Find where the given text appears and provide that cell's center as (x, y) coordinate. 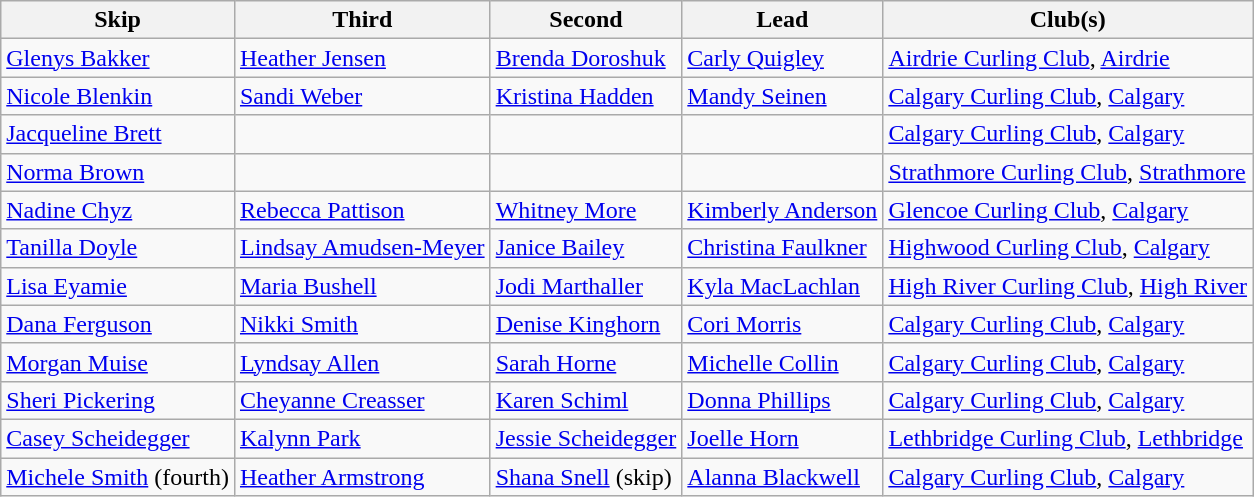
Whitney More (586, 210)
Lindsay Amudsen-Meyer (362, 248)
Sandi Weber (362, 96)
Lead (782, 20)
Lethbridge Curling Club, Lethbridge (1068, 438)
Christina Faulkner (782, 248)
Rebecca Pattison (362, 210)
Shana Snell (skip) (586, 477)
Mandy Seinen (782, 96)
Highwood Curling Club, Calgary (1068, 248)
Tanilla Doyle (118, 248)
Club(s) (1068, 20)
Glenys Bakker (118, 58)
Cheyanne Creasser (362, 400)
High River Curling Club, High River (1068, 286)
Karen Schiml (586, 400)
Strathmore Curling Club, Strathmore (1068, 172)
Kalynn Park (362, 438)
Denise Kinghorn (586, 324)
Skip (118, 20)
Sarah Horne (586, 362)
Kristina Hadden (586, 96)
Lisa Eyamie (118, 286)
Glencoe Curling Club, Calgary (1068, 210)
Second (586, 20)
Alanna Blackwell (782, 477)
Nikki Smith (362, 324)
Dana Ferguson (118, 324)
Donna Phillips (782, 400)
Nadine Chyz (118, 210)
Nicole Blenkin (118, 96)
Heather Armstrong (362, 477)
Third (362, 20)
Norma Brown (118, 172)
Cori Morris (782, 324)
Jodi Marthaller (586, 286)
Kyla MacLachlan (782, 286)
Sheri Pickering (118, 400)
Heather Jensen (362, 58)
Airdrie Curling Club, Airdrie (1068, 58)
Michelle Collin (782, 362)
Kimberly Anderson (782, 210)
Michele Smith (fourth) (118, 477)
Jacqueline Brett (118, 134)
Lyndsay Allen (362, 362)
Casey Scheidegger (118, 438)
Joelle Horn (782, 438)
Carly Quigley (782, 58)
Janice Bailey (586, 248)
Brenda Doroshuk (586, 58)
Morgan Muise (118, 362)
Jessie Scheidegger (586, 438)
Maria Bushell (362, 286)
